Search for the cell housing the specified text and yield its [x, y] center coordinate. 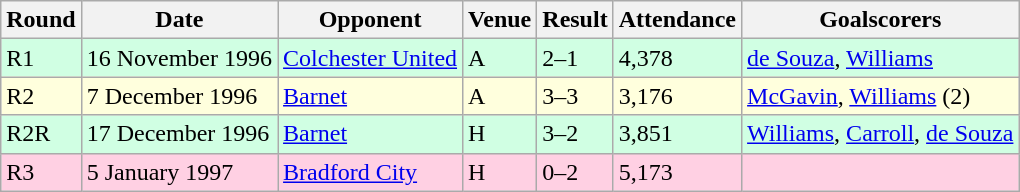
2–1 [575, 58]
3,851 [677, 134]
4,378 [677, 58]
Opponent [370, 20]
Date [179, 20]
R2 [41, 96]
16 November 1996 [179, 58]
R1 [41, 58]
3–3 [575, 96]
5,173 [677, 172]
Williams, Carroll, de Souza [880, 134]
5 January 1997 [179, 172]
17 December 1996 [179, 134]
3,176 [677, 96]
Bradford City [370, 172]
0–2 [575, 172]
de Souza, Williams [880, 58]
Round [41, 20]
Colchester United [370, 58]
R3 [41, 172]
Goalscorers [880, 20]
Result [575, 20]
7 December 1996 [179, 96]
Attendance [677, 20]
McGavin, Williams (2) [880, 96]
Venue [500, 20]
R2R [41, 134]
3–2 [575, 134]
